Pinpoint the cell where the given text exists, returning its (x, y) midpoint coordinate. 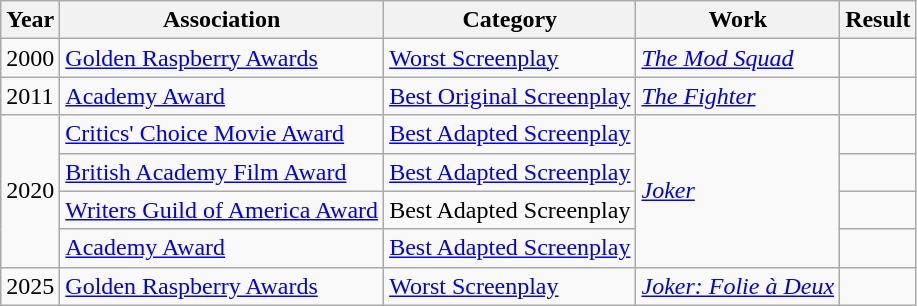
The Fighter (738, 96)
2000 (30, 58)
2025 (30, 286)
Joker (738, 191)
Critics' Choice Movie Award (222, 134)
Category (510, 20)
Association (222, 20)
The Mod Squad (738, 58)
Result (878, 20)
Writers Guild of America Award (222, 210)
Work (738, 20)
Best Original Screenplay (510, 96)
Joker: Folie à Deux (738, 286)
2011 (30, 96)
British Academy Film Award (222, 172)
2020 (30, 191)
Year (30, 20)
